Capture the cell that displays the provided text and extract its (X, Y) central coordinate. 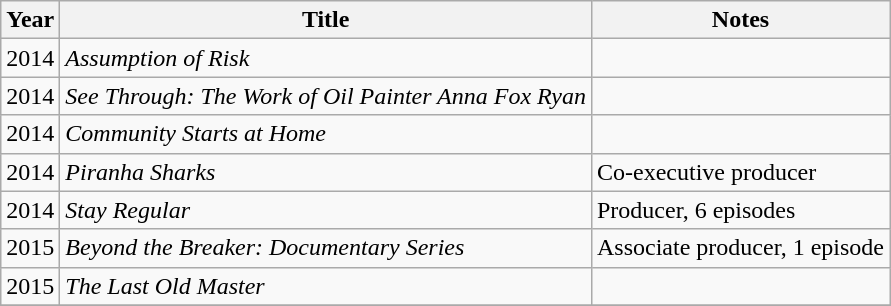
Notes (740, 20)
See Through: The Work of Oil Painter Anna Fox Ryan (326, 96)
Title (326, 20)
Associate producer, 1 episode (740, 248)
Co-executive producer (740, 172)
Piranha Sharks (326, 172)
Beyond the Breaker: Documentary Series (326, 248)
Producer, 6 episodes (740, 210)
Assumption of Risk (326, 58)
Stay Regular (326, 210)
Community Starts at Home (326, 134)
The Last Old Master (326, 286)
Year (30, 20)
